Pinpoint the cell where the given text exists, returning its (X, Y) midpoint coordinate. 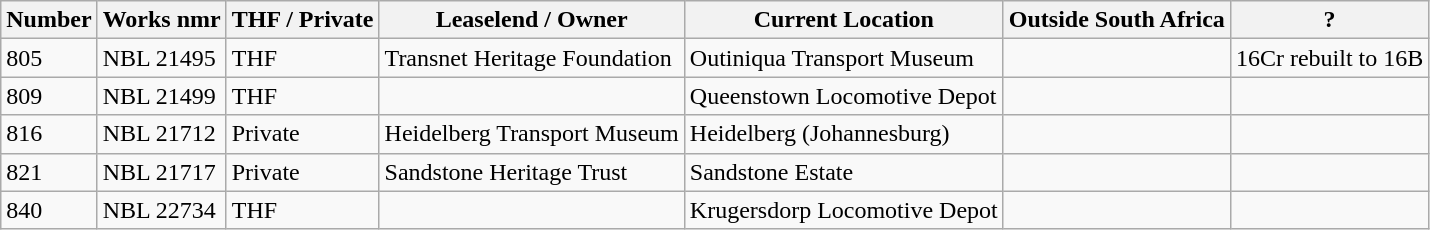
Sandstone Estate (844, 172)
Sandstone Heritage Trust (532, 172)
Transnet Heritage Foundation (532, 58)
NBL 21717 (162, 172)
821 (49, 172)
NBL 22734 (162, 210)
NBL 21712 (162, 134)
Heidelberg (Johannesburg) (844, 134)
? (1329, 20)
Works nmr (162, 20)
THF / Private (302, 20)
Leaselend / Owner (532, 20)
809 (49, 96)
Heidelberg Transport Museum (532, 134)
NBL 21495 (162, 58)
Number (49, 20)
816 (49, 134)
Outside South Africa (1116, 20)
Krugersdorp Locomotive Depot (844, 210)
Current Location (844, 20)
16Cr rebuilt to 16B (1329, 58)
NBL 21499 (162, 96)
805 (49, 58)
Queenstown Locomotive Depot (844, 96)
840 (49, 210)
Outiniqua Transport Museum (844, 58)
